Locate the cell with the specified text and output its [X, Y] center coordinate. 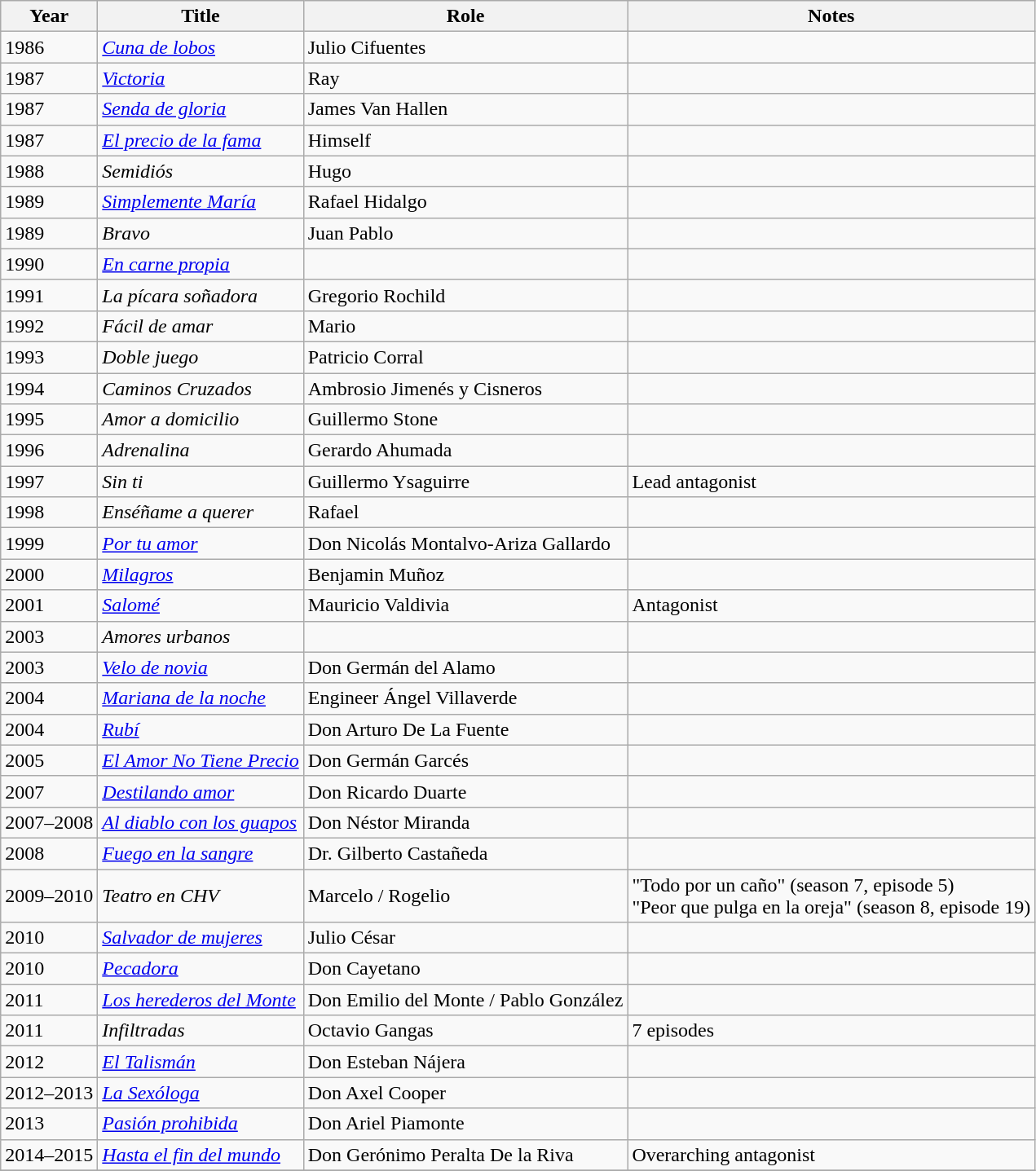
Dr. Gilberto Castañeda [465, 853]
Los herederos del Monte [201, 1000]
Al diablo con los guapos [201, 822]
Velo de novia [201, 667]
Fuego en la sangre [201, 853]
Mauricio Valdivia [465, 605]
Guillermo Ysaguirre [465, 482]
1995 [49, 420]
2012–2013 [49, 1093]
Ambrosio Jimenés y Cisneros [465, 389]
1999 [49, 544]
Don Axel Cooper [465, 1093]
2007 [49, 791]
Simplemente María [201, 202]
Overarching antagonist [831, 1155]
2014–2015 [49, 1155]
2000 [49, 574]
Infiltradas [201, 1031]
Don Ricardo Duarte [465, 791]
Guillermo Stone [465, 420]
Role [465, 16]
Adrenalina [201, 451]
Don Gerónimo Peralta De la Riva [465, 1155]
Octavio Gangas [465, 1031]
El Amor No Tiene Precio [201, 760]
Salomé [201, 605]
Rafael [465, 513]
1991 [49, 295]
Don Néstor Miranda [465, 822]
"Todo por un caño" (season 7, episode 5)"Peor que pulga en la oreja" (season 8, episode 19) [831, 895]
Teatro en CHV [201, 895]
Marcelo / Rogelio [465, 895]
2008 [49, 853]
Title [201, 16]
Antagonist [831, 605]
Milagros [201, 574]
Don Germán del Alamo [465, 667]
Bravo [201, 233]
Amores urbanos [201, 636]
Pecadora [201, 969]
Por tu amor [201, 544]
Patricio Corral [465, 357]
1988 [49, 171]
1994 [49, 389]
Don Arturo De La Fuente [465, 729]
Hasta el fin del mundo [201, 1155]
Gregorio Rochild [465, 295]
Semidiós [201, 171]
Juan Pablo [465, 233]
Ray [465, 78]
Destilando amor [201, 791]
1993 [49, 357]
2001 [49, 605]
Victoria [201, 78]
Don Nicolás Montalvo-Ariza Gallardo [465, 544]
2012 [49, 1062]
Julio César [465, 938]
Caminos Cruzados [201, 389]
Benjamin Muñoz [465, 574]
El Talismán [201, 1062]
Amor a domicilio [201, 420]
Rubí [201, 729]
Engineer Ángel Villaverde [465, 698]
El precio de la fama [201, 140]
2005 [49, 760]
Notes [831, 16]
Senda de gloria [201, 109]
Don Emilio del Monte / Pablo González [465, 1000]
Himself [465, 140]
Don Germán Garcés [465, 760]
1997 [49, 482]
Pasión prohibida [201, 1124]
1990 [49, 264]
Julio Cifuentes [465, 47]
2013 [49, 1124]
Sin ti [201, 482]
Don Cayetano [465, 969]
Fácil de amar [201, 326]
1986 [49, 47]
Gerardo Ahumada [465, 451]
Rafael Hidalgo [465, 202]
James Van Hallen [465, 109]
Mariana de la noche [201, 698]
2009–2010 [49, 895]
Hugo [465, 171]
Doble juego [201, 357]
En carne propia [201, 264]
1996 [49, 451]
Don Ariel Piamonte [465, 1124]
Lead antagonist [831, 482]
La Sexóloga [201, 1093]
Year [49, 16]
2007–2008 [49, 822]
La pícara soñadora [201, 295]
Enséñame a querer [201, 513]
Cuna de lobos [201, 47]
1998 [49, 513]
Don Esteban Nájera [465, 1062]
Salvador de mujeres [201, 938]
Mario [465, 326]
1992 [49, 326]
7 episodes [831, 1031]
